Detect which cell encompasses the target text, then output its (x, y) center coordinate. 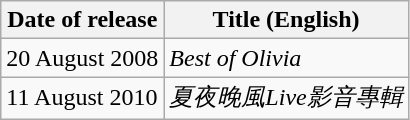
Date of release (82, 20)
夏夜晚風Live影音專輯 (286, 98)
Title (English) (286, 20)
20 August 2008 (82, 58)
11 August 2010 (82, 98)
Best of Olivia (286, 58)
